Locate the cell with the specified text and output its [X, Y] center coordinate. 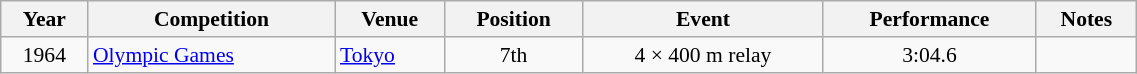
3:04.6 [930, 55]
Olympic Games [212, 55]
Venue [390, 19]
1964 [44, 55]
Year [44, 19]
Tokyo [390, 55]
4 × 400 m relay [703, 55]
Position [513, 19]
Event [703, 19]
Competition [212, 19]
Notes [1086, 19]
7th [513, 55]
Performance [930, 19]
